Provide the (X, Y) coordinate of the cell's center where the given text is located.  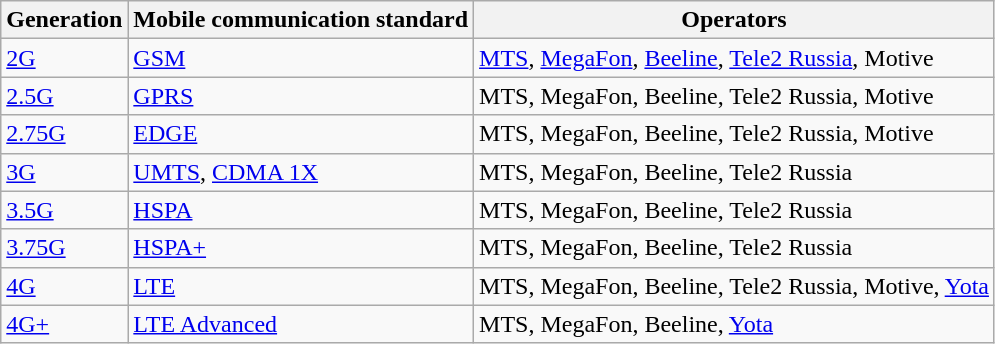
LTE Advanced (301, 324)
4G+ (64, 324)
Generation (64, 20)
2G (64, 58)
MTS, MegaFon, Beeline, Tele2 Russia, Motive, Yota (734, 286)
3.75G (64, 248)
UMTS, CDMA 1X (301, 172)
HSPA (301, 210)
3.5G (64, 210)
HSPA+ (301, 248)
GPRS (301, 96)
Operators (734, 20)
GSM (301, 58)
MTS, MegaFon, Beeline, Yota (734, 324)
3G (64, 172)
4G (64, 286)
Mobile communication standard (301, 20)
EDGE (301, 134)
2.75G (64, 134)
LTE (301, 286)
2.5G (64, 96)
